Return the [X, Y] coordinate for the center point of the cell that contains the specified text.  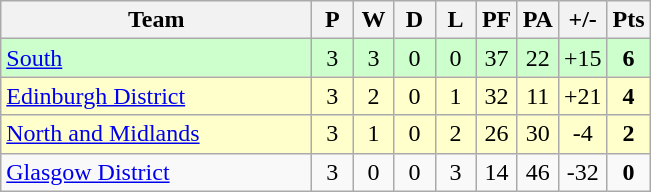
W [374, 20]
-32 [582, 172]
D [414, 20]
PF [496, 20]
-4 [582, 134]
6 [628, 58]
14 [496, 172]
L [456, 20]
North and Midlands [156, 134]
P [332, 20]
Team [156, 20]
46 [538, 172]
26 [496, 134]
+21 [582, 96]
South [156, 58]
32 [496, 96]
PA [538, 20]
Edinburgh District [156, 96]
37 [496, 58]
11 [538, 96]
22 [538, 58]
Glasgow District [156, 172]
4 [628, 96]
+15 [582, 58]
30 [538, 134]
Pts [628, 20]
+/- [582, 20]
